Search for the cell housing the specified text and yield its [x, y] center coordinate. 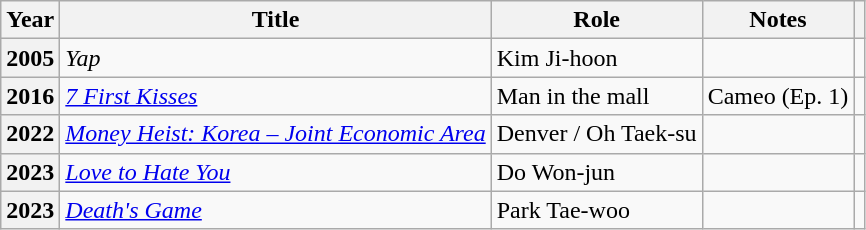
Year [30, 20]
Man in the mall [596, 96]
Money Heist: Korea – Joint Economic Area [276, 134]
Denver / Oh Taek-su [596, 134]
Yap [276, 58]
Kim Ji-hoon [596, 58]
2016 [30, 96]
Cameo (Ep. 1) [778, 96]
7 First Kisses [276, 96]
Death's Game [276, 210]
2005 [30, 58]
Park Tae-woo [596, 210]
Love to Hate You [276, 172]
Role [596, 20]
2022 [30, 134]
Do Won-jun [596, 172]
Title [276, 20]
Notes [778, 20]
